For the text-containing cell, return its midpoint in (X, Y) coordinate format. 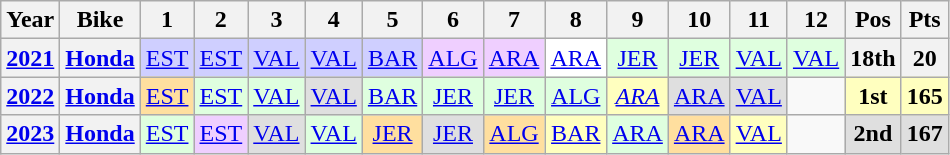
5 (392, 20)
2 (221, 20)
20 (924, 58)
2nd (873, 134)
Year (30, 20)
3 (276, 20)
18th (873, 58)
1 (167, 20)
10 (699, 20)
4 (334, 20)
165 (924, 96)
2022 (30, 96)
167 (924, 134)
12 (816, 20)
Bike (100, 20)
2023 (30, 134)
Pos (873, 20)
7 (514, 20)
8 (576, 20)
6 (453, 20)
Pts (924, 20)
1st (873, 96)
9 (638, 20)
11 (758, 20)
2021 (30, 58)
